Pinpoint the cell where the given text exists, returning its [x, y] midpoint coordinate. 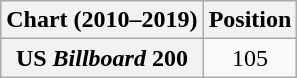
105 [250, 58]
Chart (2010–2019) [102, 20]
Position [250, 20]
US Billboard 200 [102, 58]
